Provide the (X, Y) coordinate of the cell's center where the given text is located.  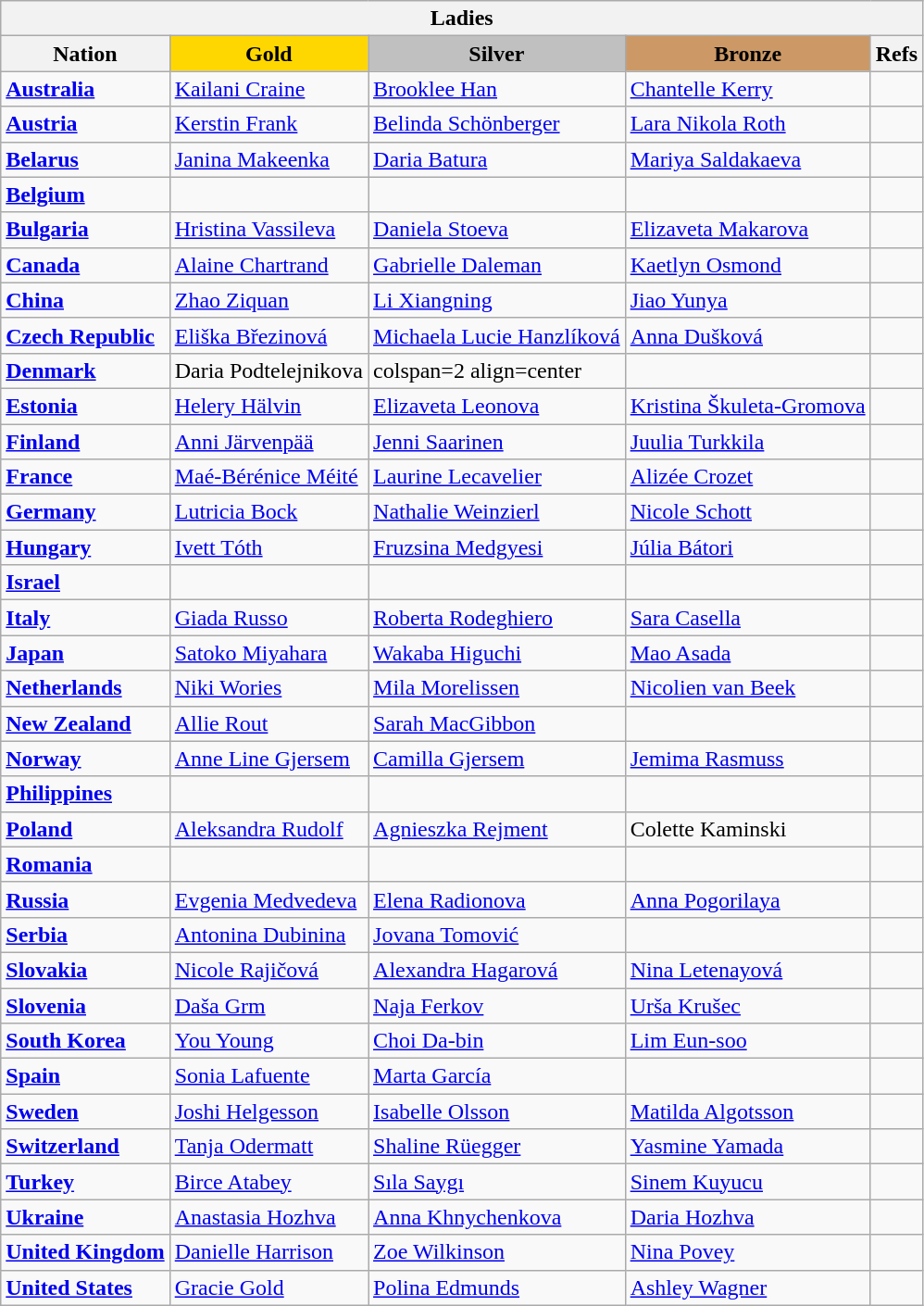
Elizaveta Leonova (497, 406)
Austria (85, 124)
Matilda Algotsson (748, 1111)
Isabelle Olsson (497, 1111)
Refs (896, 54)
Janina Makeenka (268, 159)
Hungary (85, 547)
Ivett Tóth (268, 547)
Estonia (85, 406)
Anna Pogorilaya (748, 899)
Birce Atabey (268, 1182)
Agnieszka Rejment (497, 829)
Bulgaria (85, 230)
Mariya Saldakaeva (748, 159)
Anna Dušková (748, 335)
Zhao Ziquan (268, 300)
Satoko Miyahara (268, 653)
Australia (85, 89)
Anne Line Gjersem (268, 759)
Gracie Gold (268, 1287)
Spain (85, 1076)
Júlia Bátori (748, 547)
Li Xiangning (497, 300)
Slovenia (85, 1005)
Nicole Schott (748, 512)
Alaine Chartrand (268, 265)
Daria Hozhva (748, 1217)
Nicole Rajičová (268, 970)
Russia (85, 899)
Romania (85, 864)
Japan (85, 653)
Chantelle Kerry (748, 89)
Ladies (462, 19)
Sara Casella (748, 618)
Jenni Saarinen (497, 442)
Lutricia Bock (268, 512)
Polina Edmunds (497, 1287)
Germany (85, 512)
Denmark (85, 370)
Jovana Tomović (497, 935)
Helery Hälvin (268, 406)
Nicolien van Beek (748, 688)
Gabrielle Daleman (497, 265)
Sarah MacGibbon (497, 723)
Ukraine (85, 1217)
Allie Rout (268, 723)
Philippines (85, 794)
United States (85, 1287)
Marta García (497, 1076)
Fruzsina Medgyesi (497, 547)
Shaline Rüegger (497, 1147)
Gold (268, 54)
Roberta Rodeghiero (497, 618)
Nathalie Weinzierl (497, 512)
Elizaveta Makarova (748, 230)
Camilla Gjersem (497, 759)
New Zealand (85, 723)
Daria Batura (497, 159)
Bronze (748, 54)
Lara Nikola Roth (748, 124)
Antonina Dubinina (268, 935)
China (85, 300)
Laurine Lecavelier (497, 477)
Mao Asada (748, 653)
Naja Ferkov (497, 1005)
Brooklee Han (497, 89)
Elena Radionova (497, 899)
Daša Grm (268, 1005)
Sonia Lafuente (268, 1076)
South Korea (85, 1041)
Nina Letenayová (748, 970)
Finland (85, 442)
Yasmine Yamada (748, 1147)
Daria Podtelejnikova (268, 370)
Belinda Schönberger (497, 124)
Czech Republic (85, 335)
Choi Da-bin (497, 1041)
Alexandra Hagarová (497, 970)
Niki Wories (268, 688)
Slovakia (85, 970)
Kerstin Frank (268, 124)
Colette Kaminski (748, 829)
colspan=2 align=center (497, 370)
Italy (85, 618)
Lim Eun-soo (748, 1041)
Hristina Vassileva (268, 230)
Belgium (85, 195)
Kailani Craine (268, 89)
Urša Krušec (748, 1005)
You Young (268, 1041)
Norway (85, 759)
Switzerland (85, 1147)
Silver (497, 54)
Mila Morelissen (497, 688)
Sweden (85, 1111)
Jemima Rasmuss (748, 759)
Serbia (85, 935)
Nation (85, 54)
Michaela Lucie Hanzlíková (497, 335)
Juulia Turkkila (748, 442)
France (85, 477)
Anni Järvenpää (268, 442)
Evgenia Medvedeva (268, 899)
Sıla Saygı (497, 1182)
Tanja Odermatt (268, 1147)
Belarus (85, 159)
Poland (85, 829)
Netherlands (85, 688)
Nina Povey (748, 1252)
Canada (85, 265)
Alizée Crozet (748, 477)
Anastasia Hozhva (268, 1217)
Joshi Helgesson (268, 1111)
Sinem Kuyucu (748, 1182)
Maé-Bérénice Méité (268, 477)
United Kingdom (85, 1252)
Giada Russo (268, 618)
Eliška Březinová (268, 335)
Aleksandra Rudolf (268, 829)
Israel (85, 583)
Daniela Stoeva (497, 230)
Danielle Harrison (268, 1252)
Kaetlyn Osmond (748, 265)
Ashley Wagner (748, 1287)
Kristina Škuleta-Gromova (748, 406)
Zoe Wilkinson (497, 1252)
Wakaba Higuchi (497, 653)
Turkey (85, 1182)
Anna Khnychenkova (497, 1217)
Jiao Yunya (748, 300)
